Return the [X, Y] coordinate for the center point of the cell that contains the specified text.  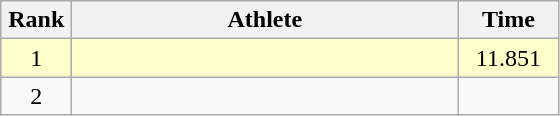
Rank [36, 20]
Time [508, 20]
2 [36, 96]
1 [36, 58]
11.851 [508, 58]
Athlete [265, 20]
